Determine the (x, y) coordinate at the center of the cell enclosing the given text.  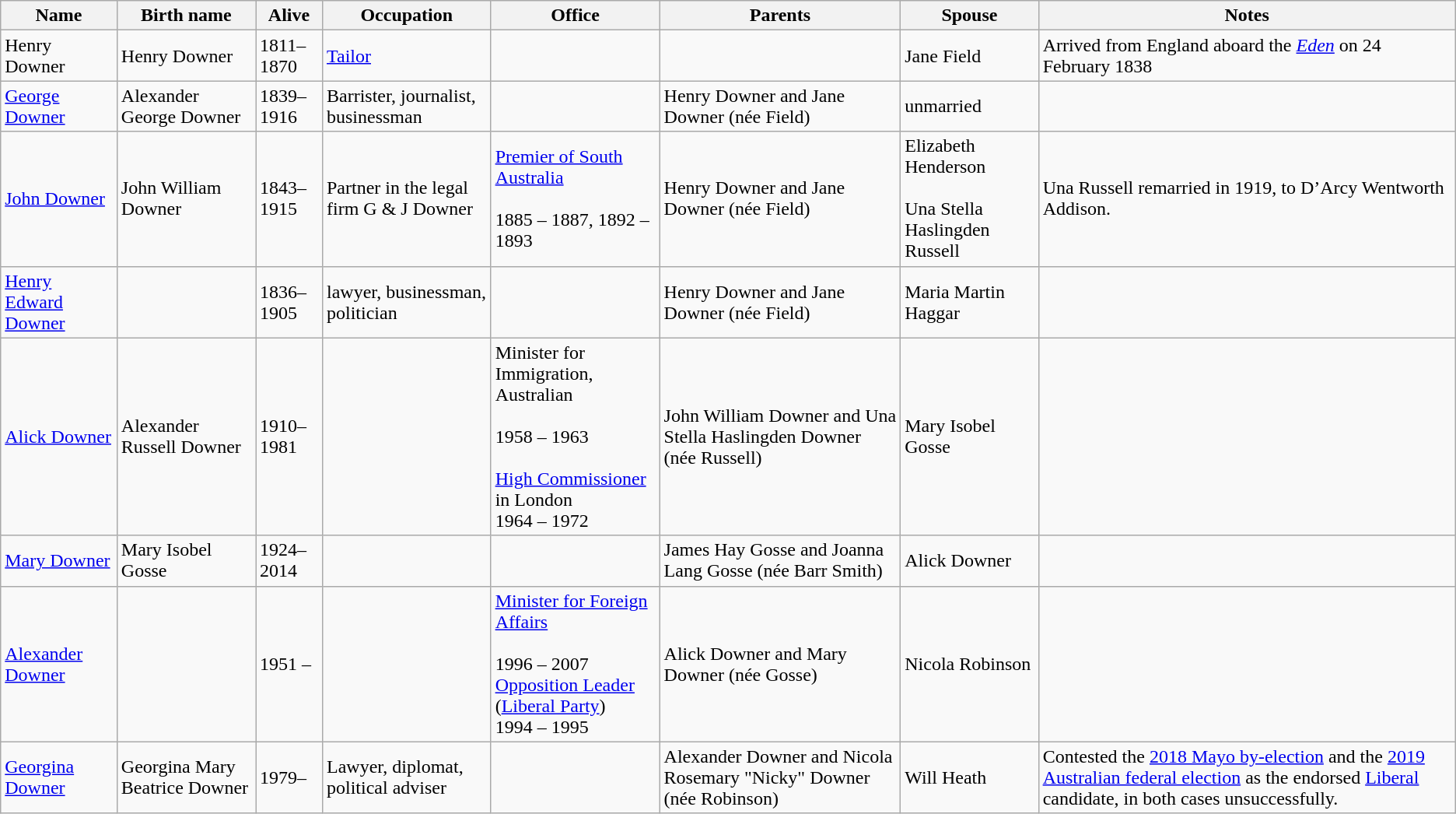
Alexander Russell Downer (186, 437)
Minister for Foreign Affairs1996 – 2007 Opposition Leader (Liberal Party) 1994 – 1995 (576, 664)
Premier of South Australia1885 – 1887, 1892 – 1893 (576, 199)
Notes (1247, 16)
Minister for Immigration, Australian1958 – 1963 High Commissioner in London 1964 – 1972 (576, 437)
Lawyer, diplomat, political adviser (406, 777)
Mary Downer (59, 560)
1811–1870 (289, 56)
Arrived from England aboard the Eden on 24 February 1838 (1247, 56)
Barrister, journalist, businessman (406, 106)
Occupation (406, 16)
James Hay Gosse and Joanna Lang Gosse (née Barr Smith) (780, 560)
George Downer (59, 106)
Alick Downer and Mary Downer (née Gosse) (780, 664)
Alexander George Downer (186, 106)
Name (59, 16)
Elizabeth HendersonUna Stella Haslingden Russell (969, 199)
Alive (289, 16)
Nicola Robinson (969, 664)
Georgina Mary Beatrice Downer (186, 777)
1924–2014 (289, 560)
Contested the 2018 Mayo by-election and the 2019 Australian federal election as the endorsed Liberal candidate, in both cases unsuccessfully. (1247, 777)
Will Heath (969, 777)
1843–1915 (289, 199)
Partner in the legal firm G & J Downer (406, 199)
Alexander Downer (59, 664)
Alexander Downer and Nicola Rosemary "Nicky" Downer (née Robinson) (780, 777)
Una Russell remarried in 1919, to D’Arcy Wentworth Addison. (1247, 199)
Birth name (186, 16)
Office (576, 16)
Tailor (406, 56)
1951 – (289, 664)
Maria Martin Haggar (969, 302)
Jane Field (969, 56)
John Downer (59, 199)
1836–1905 (289, 302)
John William Downer and Una Stella Haslingden Downer (née Russell) (780, 437)
Spouse (969, 16)
Parents (780, 16)
1839–1916 (289, 106)
unmarried (969, 106)
John William Downer (186, 199)
1910–1981 (289, 437)
Henry Edward Downer (59, 302)
lawyer, businessman, politician (406, 302)
Georgina Downer (59, 777)
1979– (289, 777)
